Capture the cell that displays the provided text and extract its (X, Y) central coordinate. 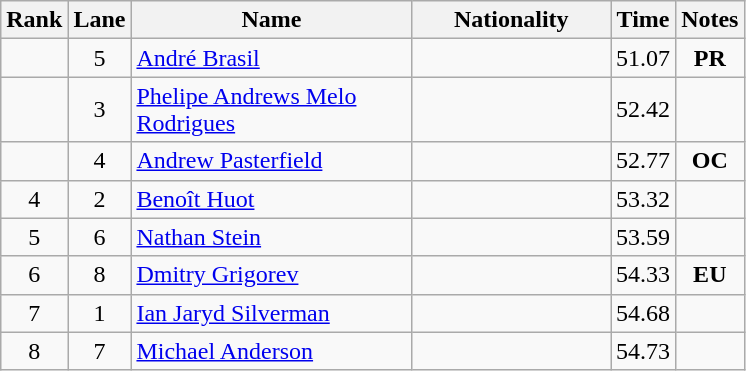
2 (100, 199)
OC (710, 161)
Nationality (512, 20)
Andrew Pasterfield (272, 161)
Michael Anderson (272, 351)
Nathan Stein (272, 237)
Phelipe Andrews Melo Rodrigues (272, 110)
Time (644, 20)
52.77 (644, 161)
EU (710, 275)
Notes (710, 20)
Name (272, 20)
53.32 (644, 199)
1 (100, 313)
Rank (34, 20)
André Brasil (272, 58)
53.59 (644, 237)
Lane (100, 20)
PR (710, 58)
54.68 (644, 313)
54.73 (644, 351)
Benoît Huot (272, 199)
3 (100, 110)
Ian Jaryd Silverman (272, 313)
Dmitry Grigorev (272, 275)
52.42 (644, 110)
51.07 (644, 58)
54.33 (644, 275)
